Locate the cell with the specified text and output its [x, y] center coordinate. 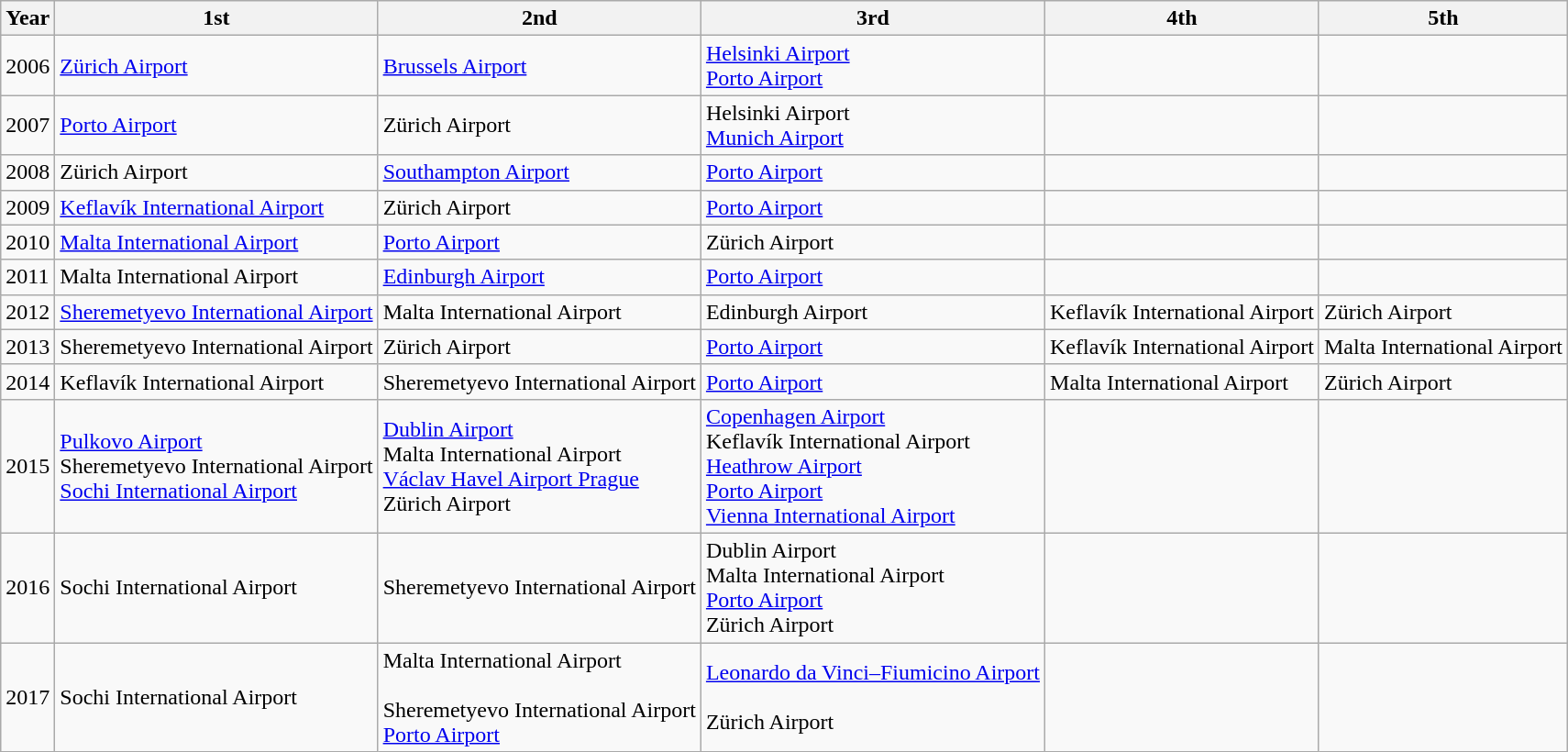
Dublin Airport Malta International Airport Porto Airport Zürich Airport [873, 587]
2015 [28, 466]
2016 [28, 587]
Pulkovo Airport Sheremetyevo International Airport Sochi International Airport [216, 466]
Leonardo da Vinci–Fiumicino Airport Zürich Airport [873, 697]
4th [1183, 18]
2011 [28, 277]
3rd [873, 18]
Dublin Airport Malta International Airport Václav Havel Airport Prague Zürich Airport [539, 466]
2012 [28, 312]
5th [1443, 18]
2nd [539, 18]
2008 [28, 172]
2006 [28, 66]
1st [216, 18]
2010 [28, 242]
Malta International Airport Sheremetyevo International Airport Porto Airport [539, 697]
2017 [28, 697]
2007 [28, 125]
2009 [28, 207]
Southampton Airport [539, 172]
Helsinki Airport Porto Airport [873, 66]
Copenhagen Airport Keflavík International Airport Heathrow Airport Porto Airport Vienna International Airport [873, 466]
2013 [28, 347]
Brussels Airport [539, 66]
Helsinki Airport Munich Airport [873, 125]
2014 [28, 382]
Year [28, 18]
